Scan for the cell matching the given text and deliver its (x, y) coordinate at center. 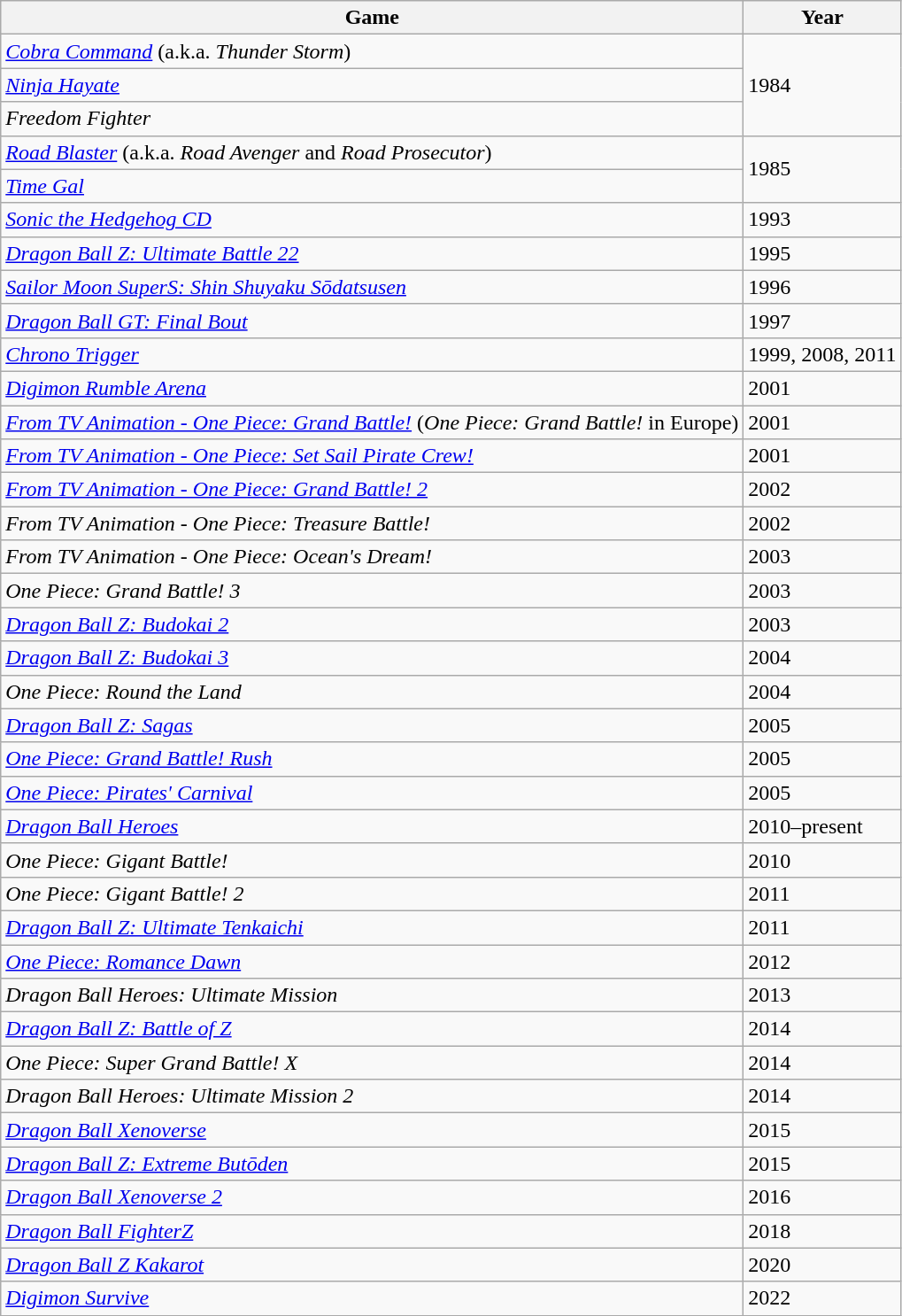
1996 (822, 287)
From TV Animation - One Piece: Set Sail Pirate Crew! (372, 456)
Dragon Ball Z: Budokai 3 (372, 658)
One Piece: Romance Dawn (372, 961)
One Piece: Super Grand Battle! X (372, 1063)
Dragon Ball Heroes (372, 826)
One Piece: Gigant Battle! 2 (372, 894)
From TV Animation - One Piece: Ocean's Dream! (372, 557)
Dragon Ball Z: Sagas (372, 725)
From TV Animation - One Piece: Grand Battle! (One Piece: Grand Battle! in Europe) (372, 422)
2018 (822, 1231)
One Piece: Round the Land (372, 692)
Sailor Moon SuperS: Shin Shuyaku Sōdatsusen (372, 287)
Road Blaster (a.k.a. Road Avenger and Road Prosecutor) (372, 152)
Dragon Ball Z Kakarot (372, 1265)
From TV Animation - One Piece: Grand Battle! 2 (372, 490)
2012 (822, 961)
Dragon Ball Z: Budokai 2 (372, 624)
1985 (822, 169)
One Piece: Grand Battle! 3 (372, 591)
Digimon Rumble Arena (372, 388)
Dragon Ball Heroes: Ultimate Mission (372, 995)
Dragon Ball Xenoverse (372, 1130)
2022 (822, 1298)
Digimon Survive (372, 1298)
One Piece: Pirates' Carnival (372, 793)
Dragon Ball Z: Extreme Butōden (372, 1164)
1984 (822, 85)
1995 (822, 253)
Dragon Ball Z: Ultimate Tenkaichi (372, 927)
One Piece: Gigant Battle! (372, 860)
Dragon Ball Xenoverse 2 (372, 1197)
Dragon Ball Heroes: Ultimate Mission 2 (372, 1096)
2013 (822, 995)
Dragon Ball Z: Ultimate Battle 22 (372, 253)
Dragon Ball Z: Battle of Z (372, 1029)
Sonic the Hedgehog CD (372, 220)
One Piece: Grand Battle! Rush (372, 759)
Chrono Trigger (372, 354)
2010 (822, 860)
1997 (822, 321)
2016 (822, 1197)
Year (822, 18)
Game (372, 18)
1999, 2008, 2011 (822, 354)
2020 (822, 1265)
2010–present (822, 826)
Dragon Ball GT: Final Bout (372, 321)
Ninja Hayate (372, 85)
1993 (822, 220)
Freedom Fighter (372, 119)
Time Gal (372, 186)
Dragon Ball FighterZ (372, 1231)
From TV Animation - One Piece: Treasure Battle! (372, 523)
Cobra Command (a.k.a. Thunder Storm) (372, 51)
